Detect which cell encompasses the target text, then output its (x, y) center coordinate. 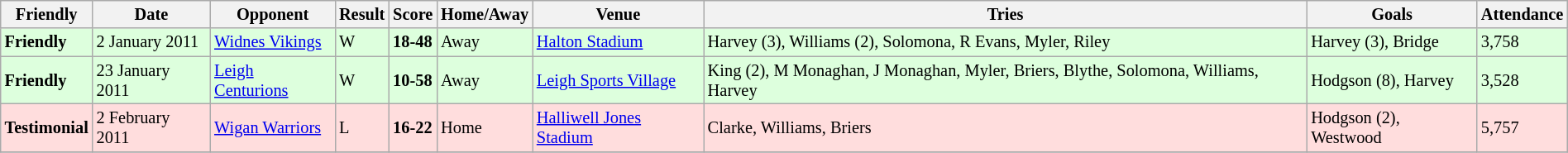
Hodgson (8), Harvey (1392, 80)
3,758 (1522, 42)
Leigh Sports Village (619, 80)
Result (362, 14)
L (362, 127)
Halton Stadium (619, 42)
3,528 (1522, 80)
Opponent (273, 14)
2 February 2011 (152, 127)
Halliwell Jones Stadium (619, 127)
23 January 2011 (152, 80)
18-48 (413, 42)
Venue (619, 14)
Attendance (1522, 14)
King (2), M Monaghan, J Monaghan, Myler, Briers, Blythe, Solomona, Williams, Harvey (1006, 80)
16-22 (413, 127)
Wigan Warriors (273, 127)
10-58 (413, 80)
5,757 (1522, 127)
2 January 2011 (152, 42)
Goals (1392, 14)
Score (413, 14)
Tries (1006, 14)
Testimonial (46, 127)
Harvey (3), Williams (2), Solomona, R Evans, Myler, Riley (1006, 42)
Leigh Centurions (273, 80)
Home/Away (485, 14)
Widnes Vikings (273, 42)
Hodgson (2), Westwood (1392, 127)
Home (485, 127)
Clarke, Williams, Briers (1006, 127)
Harvey (3), Bridge (1392, 42)
Date (152, 14)
